Locate the cell with the specified text and output its (x, y) center coordinate. 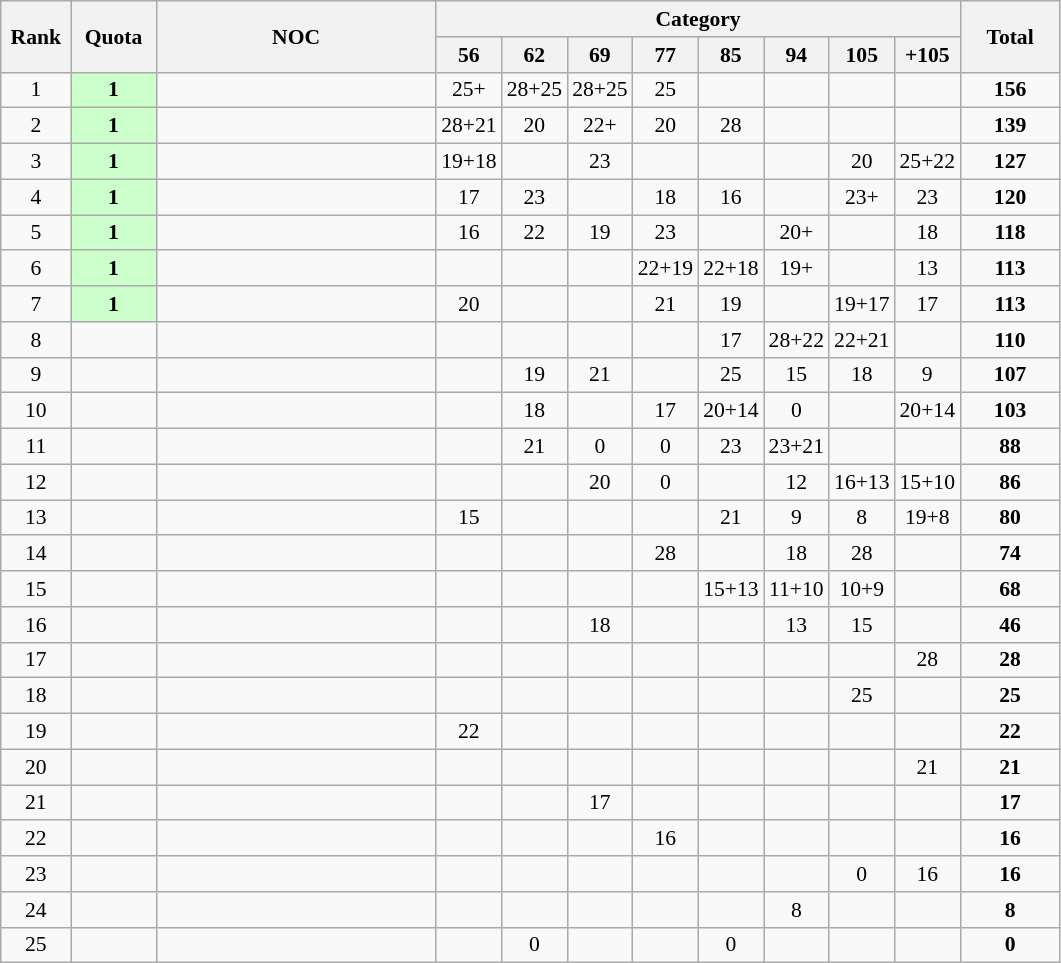
22+19 (666, 269)
Quota (114, 36)
28+21 (468, 126)
68 (1010, 589)
22+ (600, 126)
Category (698, 19)
19+18 (468, 162)
10 (36, 411)
2 (36, 126)
156 (1010, 90)
110 (1010, 340)
74 (1010, 554)
86 (1010, 482)
4 (36, 197)
103 (1010, 411)
127 (1010, 162)
Total (1010, 36)
10+9 (862, 589)
88 (1010, 447)
77 (666, 55)
23+21 (796, 447)
16+13 (862, 482)
62 (534, 55)
23+ (862, 197)
20+ (796, 233)
5 (36, 233)
105 (862, 55)
15+13 (730, 589)
11+10 (796, 589)
25+22 (928, 162)
69 (600, 55)
7 (36, 304)
94 (796, 55)
80 (1010, 518)
Rank (36, 36)
+105 (928, 55)
56 (468, 55)
28+22 (796, 340)
120 (1010, 197)
NOC (296, 36)
15+10 (928, 482)
85 (730, 55)
107 (1010, 375)
19+8 (928, 518)
19+ (796, 269)
19+17 (862, 304)
3 (36, 162)
14 (36, 554)
11 (36, 447)
22+21 (862, 340)
46 (1010, 625)
24 (36, 910)
139 (1010, 126)
25+ (468, 90)
6 (36, 269)
118 (1010, 233)
22+18 (730, 269)
